Capture the cell that displays the provided text and extract its [x, y] central coordinate. 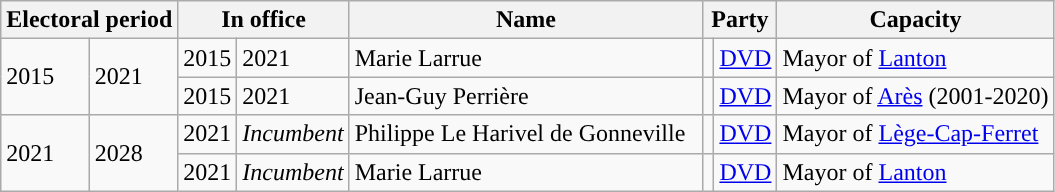
Electoral period [90, 20]
Mayor of Lège-Cap-Ferret [916, 134]
In office [264, 20]
Mayor of Arès (2001-2020) [916, 96]
Jean-Guy Perrière [526, 96]
Party [740, 20]
Philippe Le Harivel de Gonneville [526, 134]
2028 [134, 153]
Capacity [916, 20]
Name [526, 20]
